Find where the given text appears and provide that cell's center as (x, y) coordinate. 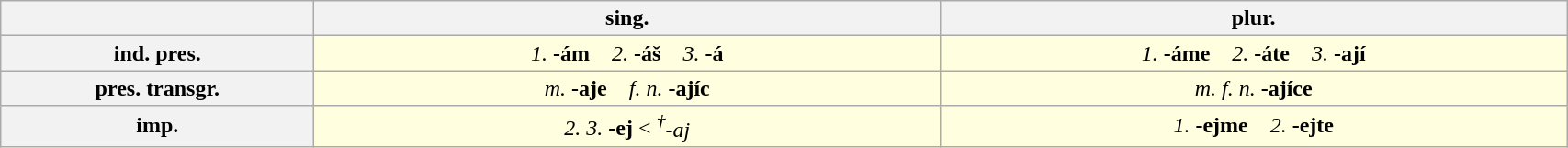
1. -áme 2. -áte 3. -ají (1254, 53)
pres. transgr. (158, 88)
sing. (627, 18)
m. -aje f. n. -ajíc (627, 88)
imp. (158, 127)
ind. pres. (158, 53)
plur. (1254, 18)
m. f. n. -ajíce (1254, 88)
1. -ám 2. -áš 3. -á (627, 53)
2. 3. -ej < †-aj (627, 127)
1. -ejme 2. -ejte (1254, 127)
